Provide the [x, y] coordinate of the cell's center where the given text is located.  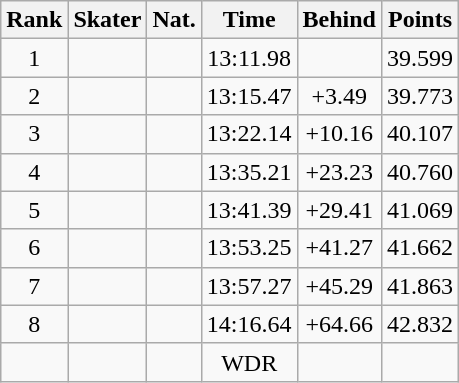
13:57.27 [249, 286]
41.069 [420, 210]
14:16.64 [249, 324]
5 [34, 210]
2 [34, 96]
+64.66 [339, 324]
Skater [108, 20]
13:35.21 [249, 172]
13:41.39 [249, 210]
+29.41 [339, 210]
41.863 [420, 286]
Rank [34, 20]
42.832 [420, 324]
Time [249, 20]
39.773 [420, 96]
39.599 [420, 58]
+3.49 [339, 96]
40.107 [420, 134]
13:15.47 [249, 96]
+23.23 [339, 172]
41.662 [420, 248]
Behind [339, 20]
13:22.14 [249, 134]
1 [34, 58]
13:53.25 [249, 248]
Nat. [174, 20]
+41.27 [339, 248]
WDR [249, 362]
3 [34, 134]
13:11.98 [249, 58]
+45.29 [339, 286]
4 [34, 172]
Points [420, 20]
7 [34, 286]
8 [34, 324]
+10.16 [339, 134]
40.760 [420, 172]
6 [34, 248]
